Find where the given text appears and provide that cell's center as (x, y) coordinate. 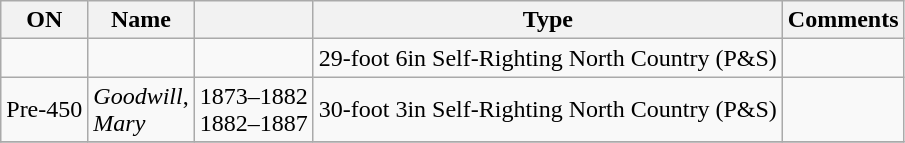
Type (548, 20)
1873–18821882–1887 (254, 110)
Name (141, 20)
30-foot 3in Self-Righting North Country (P&S) (548, 110)
Pre-450 (44, 110)
Goodwill,Mary (141, 110)
29-foot 6in Self-Righting North Country (P&S) (548, 58)
Comments (843, 20)
ON (44, 20)
